Pinpoint the cell where the given text exists, returning its (X, Y) midpoint coordinate. 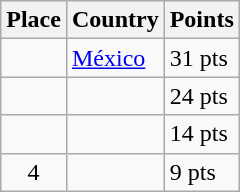
Place (34, 20)
14 pts (202, 134)
Country (115, 20)
9 pts (202, 172)
31 pts (202, 58)
México (115, 58)
Points (202, 20)
4 (34, 172)
24 pts (202, 96)
